Detect which cell encompasses the target text, then output its (X, Y) center coordinate. 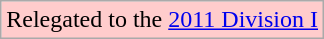
Relegated to the 2011 Division I (162, 20)
